Find where the given text appears and provide that cell's center as [x, y] coordinate. 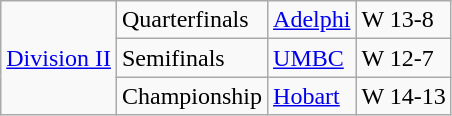
Hobart [312, 96]
Adelphi [312, 20]
Championship [192, 96]
W 14-13 [404, 96]
W 13-8 [404, 20]
Semifinals [192, 58]
UMBC [312, 58]
W 12-7 [404, 58]
Division II [59, 58]
Quarterfinals [192, 20]
